Return [X, Y] of the center of cell containing provided text 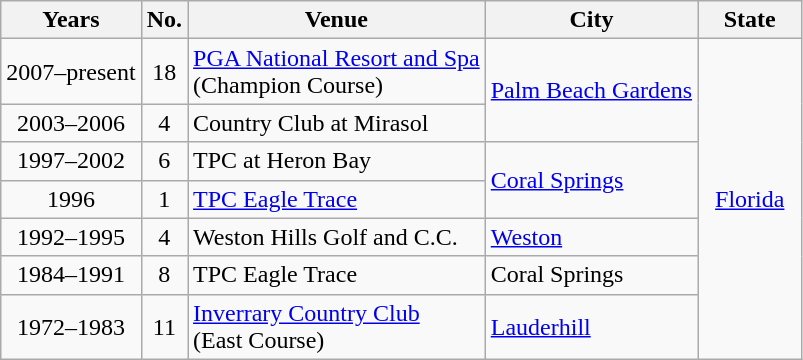
18 [164, 72]
State [750, 20]
Palm Beach Gardens [591, 90]
No. [164, 20]
Weston [591, 237]
Country Club at Mirasol [337, 123]
1996 [71, 199]
1984–1991 [71, 275]
11 [164, 326]
Lauderhill [591, 326]
2003–2006 [71, 123]
Weston Hills Golf and C.C. [337, 237]
1992–1995 [71, 237]
TPC at Heron Bay [337, 161]
Venue [337, 20]
Years [71, 20]
Florida [750, 199]
6 [164, 161]
8 [164, 275]
City [591, 20]
1 [164, 199]
Inverrary Country Club (East Course) [337, 326]
1972–1983 [71, 326]
2007–present [71, 72]
PGA National Resort and Spa (Champion Course) [337, 72]
1997–2002 [71, 161]
